Locate the cell with the specified text and output its (X, Y) center coordinate. 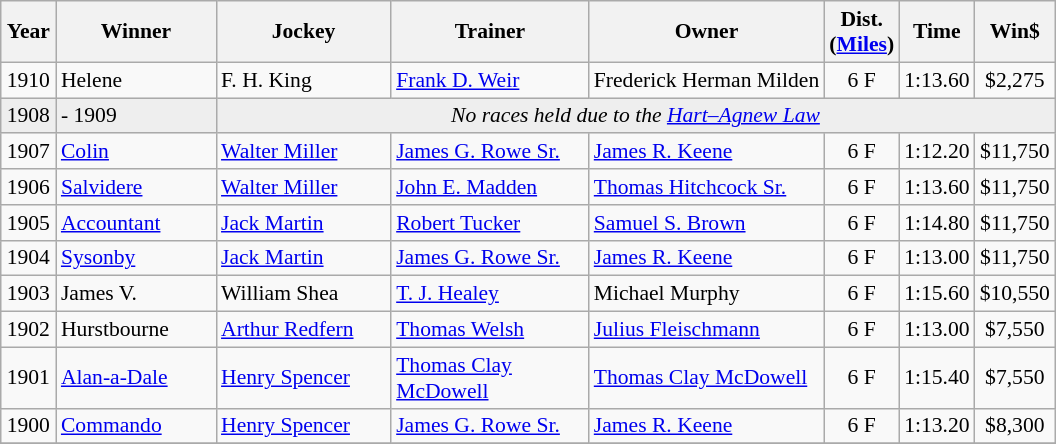
John E. Madden (490, 187)
1:12.20 (936, 152)
Salvidere (136, 187)
1910 (28, 80)
Trainer (490, 32)
Samuel S. Brown (707, 223)
1901 (28, 378)
1:15.40 (936, 378)
Frank D. Weir (490, 80)
Alan-a-Dale (136, 378)
1902 (28, 330)
Robert Tucker (490, 223)
Jockey (304, 32)
$2,275 (1015, 80)
Michael Murphy (707, 294)
$8,300 (1015, 426)
Thomas Hitchcock Sr. (707, 187)
Frederick Herman Milden (707, 80)
1:15.60 (936, 294)
1:14.80 (936, 223)
1905 (28, 223)
Helene (136, 80)
Year (28, 32)
Accountant (136, 223)
1:13.20 (936, 426)
- 1909 (136, 116)
1906 (28, 187)
1908 (28, 116)
Hurstbourne (136, 330)
No races held due to the Hart–Agnew Law (636, 116)
Colin (136, 152)
James V. (136, 294)
Dist. (Miles) (862, 32)
T. J. Healey (490, 294)
Julius Fleischmann (707, 330)
William Shea (304, 294)
Winner (136, 32)
1904 (28, 258)
1907 (28, 152)
1900 (28, 426)
F. H. King (304, 80)
Win$ (1015, 32)
Arthur Redfern (304, 330)
$10,550 (1015, 294)
Sysonby (136, 258)
1903 (28, 294)
Thomas Welsh (490, 330)
Time (936, 32)
Owner (707, 32)
Commando (136, 426)
